Detect which cell encompasses the target text, then output its (x, y) center coordinate. 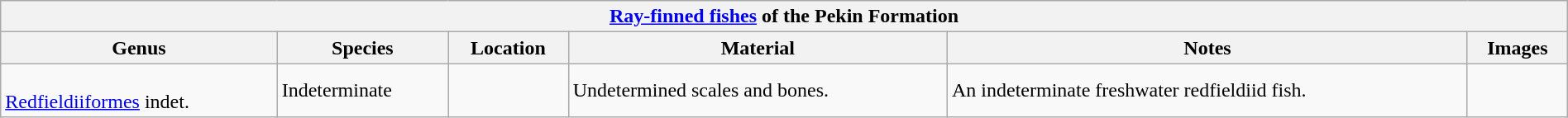
Species (362, 48)
Notes (1207, 48)
Location (509, 48)
Indeterminate (362, 91)
An indeterminate freshwater redfieldiid fish. (1207, 91)
Redfieldiiformes indet. (139, 91)
Ray-finned fishes of the Pekin Formation (784, 17)
Undetermined scales and bones. (758, 91)
Images (1517, 48)
Genus (139, 48)
Material (758, 48)
